Search for the cell housing the specified text and yield its (X, Y) center coordinate. 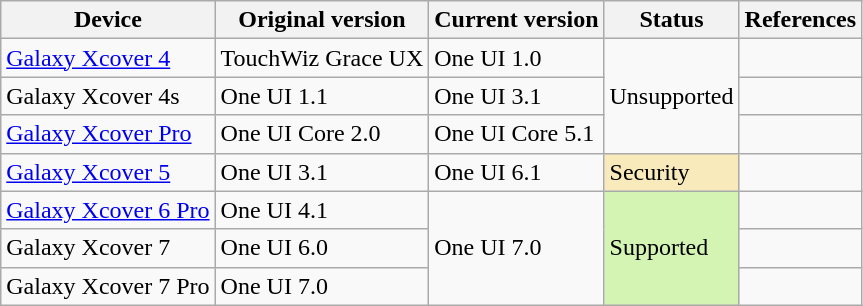
Galaxy Xcover Pro (108, 134)
Galaxy Xcover 5 (108, 172)
One UI Core 5.1 (516, 134)
Device (108, 20)
Unsupported (672, 96)
Galaxy Xcover 4 (108, 58)
References (800, 20)
Original version (322, 20)
Security (672, 172)
One UI 1.1 (322, 96)
One UI 1.0 (516, 58)
One UI 6.0 (322, 248)
Status (672, 20)
Current version (516, 20)
One UI 4.1 (322, 210)
One UI Core 2.0 (322, 134)
One UI 6.1 (516, 172)
Galaxy Xcover 7 Pro (108, 286)
Galaxy Xcover 6 Pro (108, 210)
Galaxy Xcover 7 (108, 248)
TouchWiz Grace UX (322, 58)
Galaxy Xcover 4s (108, 96)
Supported (672, 248)
